Scan for the cell matching the given text and deliver its [X, Y] coordinate at center. 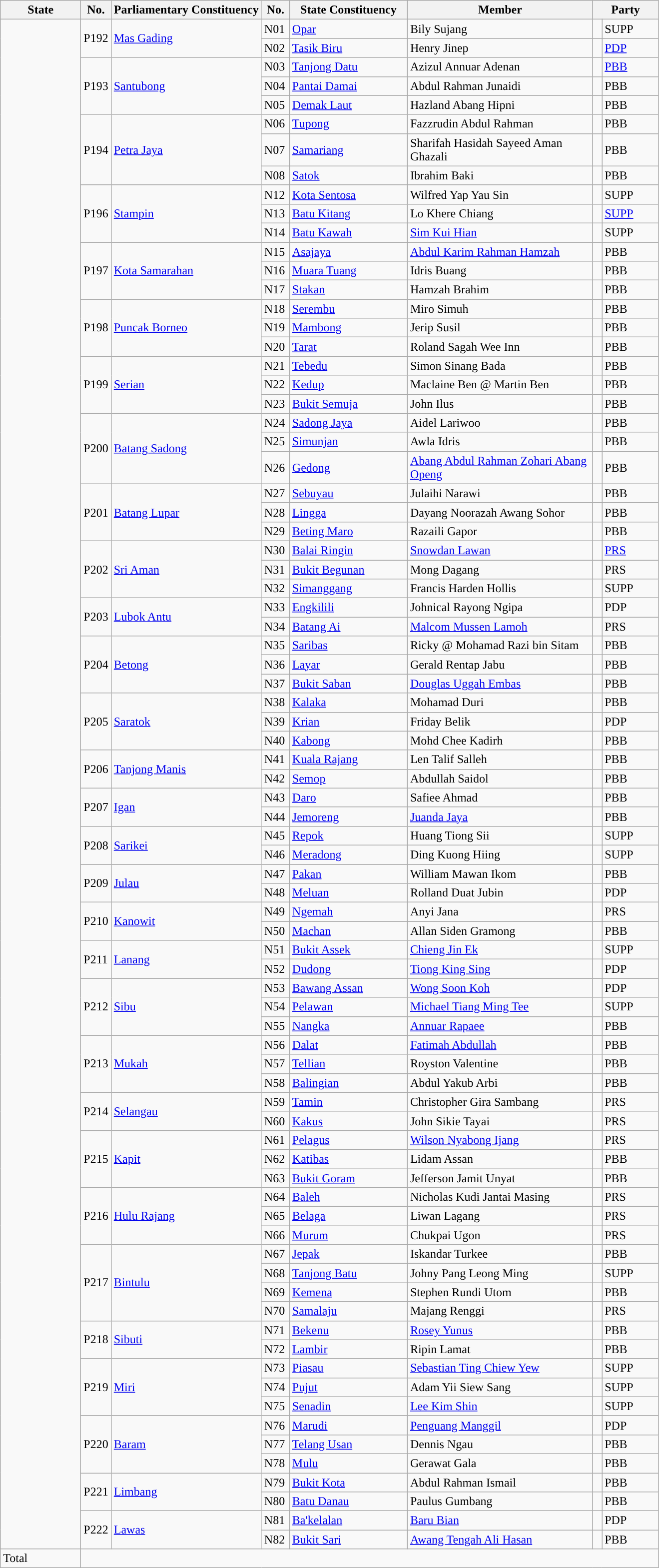
N55 [275, 1026]
P216 [96, 1216]
Tupong [348, 124]
Fazzrudin Abdul Rahman [500, 124]
Sri Aman [186, 569]
Ba'kelalan [348, 1521]
Hazland Abang Hipni [500, 105]
Juanda Jaya [500, 816]
Jerip Susil [500, 328]
Dayang Noorazah Awang Sohor [500, 512]
P204 [96, 665]
Chukpai Ugon [500, 1235]
Pelawan [348, 1007]
Pantai Damai [348, 86]
Party [626, 10]
N52 [275, 969]
Abdul Yakub Arbi [500, 1083]
N59 [275, 1102]
N03 [275, 67]
Gerawat Gala [500, 1463]
N68 [275, 1273]
P206 [96, 769]
P218 [96, 1340]
John Sikie Tayai [500, 1121]
Annuar Rapaee [500, 1026]
Murum [348, 1235]
Mulu [348, 1463]
N56 [275, 1045]
Stephen Rundi Utom [500, 1292]
P212 [96, 1007]
Simon Sinang Bada [500, 366]
N12 [275, 194]
Nangka [348, 1026]
Limbang [186, 1492]
Snowdan Lawan [500, 550]
Mambong [348, 328]
N33 [275, 608]
Paulus Gumbang [500, 1502]
Kanowit [186, 921]
Azizul Annuar Adenan [500, 67]
Puncak Borneo [186, 328]
Roland Sagah Wee Inn [500, 347]
N18 [275, 309]
Idris Buang [500, 271]
N23 [275, 404]
Serembu [348, 309]
Miri [186, 1387]
N22 [275, 385]
N73 [275, 1368]
N66 [275, 1235]
N05 [275, 105]
Santubong [186, 86]
Hamzah Brahim [500, 290]
N28 [275, 512]
Gedong [348, 468]
Hulu Rajang [186, 1216]
Batu Kitang [348, 213]
Bukit Begunan [348, 569]
Michael Tiang Ming Tee [500, 1007]
N77 [275, 1444]
Total [41, 1559]
N76 [275, 1425]
N41 [275, 760]
Kota Sentosa [348, 194]
Aidel Lariwoo [500, 423]
Dalat [348, 1045]
Henry Jinep [500, 48]
Sebuyau [348, 493]
P221 [96, 1492]
Lambir [348, 1349]
Lanang [186, 959]
Asajaya [348, 251]
P203 [96, 617]
Abang Abdul Rahman Zohari Abang Openg [500, 468]
P197 [96, 270]
N62 [275, 1159]
John Ilus [500, 404]
Allan Siden Gramong [500, 931]
Lo Khere Chiang [500, 213]
N38 [275, 703]
Ngemah [348, 912]
Abdul Rahman Junaidi [500, 86]
N21 [275, 366]
State Constituency [348, 10]
Bukit Kota [348, 1483]
Julaihi Narawi [500, 493]
N29 [275, 531]
Bukit Sari [348, 1540]
N34 [275, 627]
Nicholas Kudi Jantai Masing [500, 1197]
N75 [275, 1406]
N57 [275, 1064]
P200 [96, 449]
Dudong [348, 969]
Majang Renggi [500, 1311]
Daro [348, 797]
N70 [275, 1311]
Layar [348, 665]
Abdul Rahman Ismail [500, 1483]
Samariang [348, 150]
Baram [186, 1444]
Krian [348, 722]
N37 [275, 684]
Marudi [348, 1425]
Beting Maro [348, 531]
Kapit [186, 1159]
Saratok [186, 722]
Balingian [348, 1083]
N47 [275, 874]
Anyi Jana [500, 912]
Chieng Jin Ek [500, 950]
Simunjan [348, 442]
N08 [275, 175]
P210 [96, 921]
Francis Harden Hollis [500, 589]
N50 [275, 931]
P219 [96, 1387]
N02 [275, 48]
P208 [96, 845]
Jemoreng [348, 816]
Meradong [348, 854]
N32 [275, 589]
Douglas Uggah Embas [500, 684]
N01 [275, 29]
Wilson Nyabong Ijang [500, 1140]
N27 [275, 493]
N64 [275, 1197]
Kemena [348, 1292]
Mohamad Duri [500, 703]
Rosey Yunus [500, 1330]
N71 [275, 1330]
Telang Usan [348, 1444]
P193 [96, 86]
Maclaine Ben @ Martin Ben [500, 385]
Tarat [348, 347]
Mas Gading [186, 38]
Engkilili [348, 608]
Wilfred Yap Yau Sin [500, 194]
P192 [96, 38]
N20 [275, 347]
Baleh [348, 1197]
Lubok Antu [186, 617]
Rolland Duat Jubin [500, 893]
Penguang Manggil [500, 1425]
P220 [96, 1444]
Tanjong Manis [186, 769]
Samalaju [348, 1311]
Parliamentary Constituency [186, 10]
Katibas [348, 1159]
N16 [275, 271]
N39 [275, 722]
N25 [275, 442]
Member [500, 10]
N51 [275, 950]
N69 [275, 1292]
Serian [186, 385]
Gerald Rentap Jabu [500, 665]
N63 [275, 1178]
P205 [96, 722]
Piasau [348, 1368]
P202 [96, 569]
Sim Kui Hian [500, 232]
Pelagus [348, 1140]
N49 [275, 912]
N60 [275, 1121]
Mong Dagang [500, 569]
Sibuti [186, 1340]
Abdul Karim Rahman Hamzah [500, 251]
P215 [96, 1159]
N72 [275, 1349]
P199 [96, 385]
Awla Idris [500, 442]
Adam Yii Siew Sang [500, 1387]
Len Talif Salleh [500, 760]
N74 [275, 1387]
P209 [96, 883]
P211 [96, 959]
P207 [96, 807]
N79 [275, 1483]
P196 [96, 213]
N13 [275, 213]
N65 [275, 1216]
Pujut [348, 1387]
Meluan [348, 893]
P213 [96, 1064]
Tanjong Batu [348, 1273]
Jepak [348, 1254]
P222 [96, 1530]
Simanggang [348, 589]
Sarikei [186, 845]
Lidam Assan [500, 1159]
N07 [275, 150]
Tebedu [348, 366]
N36 [275, 665]
Batang Ai [348, 627]
P194 [96, 150]
N14 [275, 232]
Bintulu [186, 1283]
Bawang Assan [348, 988]
P201 [96, 512]
Pakan [348, 874]
Saribas [348, 646]
Ibrahim Baki [500, 175]
Balai Ringin [348, 550]
Tamin [348, 1102]
Kakus [348, 1121]
N04 [275, 86]
Julau [186, 883]
Bekenu [348, 1330]
Tiong King Sing [500, 969]
P217 [96, 1283]
Semop [348, 779]
N45 [275, 835]
Christopher Gira Sambang [500, 1102]
Machan [348, 931]
Sadong Jaya [348, 423]
Stampin [186, 213]
Senadin [348, 1406]
Safiee Ahmad [500, 797]
Malcom Mussen Lamoh [500, 627]
Ripin Lamat [500, 1349]
William Mawan Ikom [500, 874]
Opar [348, 29]
N46 [275, 854]
N58 [275, 1083]
Kuala Rajang [348, 760]
Batu Danau [348, 1502]
Ding Kuong Hiing [500, 854]
N67 [275, 1254]
P198 [96, 328]
N06 [275, 124]
Lingga [348, 512]
Stakan [348, 290]
N31 [275, 569]
Bily Sujang [500, 29]
Betong [186, 665]
N80 [275, 1502]
Tellian [348, 1064]
Bukit Saban [348, 684]
State [41, 10]
Bukit Semuja [348, 404]
Bukit Assek [348, 950]
Sharifah Hasidah Sayeed Aman Ghazali [500, 150]
Mohd Chee Kadirh [500, 741]
Johny Pang Leong Ming [500, 1273]
N44 [275, 816]
Lawas [186, 1530]
Friday Belik [500, 722]
Repok [348, 835]
N82 [275, 1540]
Wong Soon Koh [500, 988]
Johnical Rayong Ngipa [500, 608]
Razaili Gapor [500, 531]
N81 [275, 1521]
Bukit Goram [348, 1178]
N43 [275, 797]
N61 [275, 1140]
Iskandar Turkee [500, 1254]
Kabong [348, 741]
N24 [275, 423]
Abdullah Saidol [500, 779]
N53 [275, 988]
Jefferson Jamit Unyat [500, 1178]
Liwan Lagang [500, 1216]
Satok [348, 175]
Batang Lupar [186, 512]
Dennis Ngau [500, 1444]
N40 [275, 741]
N30 [275, 550]
N19 [275, 328]
Tasik Biru [348, 48]
Igan [186, 807]
N15 [275, 251]
N54 [275, 1007]
Petra Jaya [186, 150]
N35 [275, 646]
Sebastian Ting Chiew Yew [500, 1368]
Baru Bian [500, 1521]
N17 [275, 290]
Mukah [186, 1064]
Batang Sadong [186, 449]
Belaga [348, 1216]
Kalaka [348, 703]
Sibu [186, 1007]
N78 [275, 1463]
Selangau [186, 1111]
P214 [96, 1111]
N42 [275, 779]
Royston Valentine [500, 1064]
Demak Laut [348, 105]
N26 [275, 468]
Miro Simuh [500, 309]
Fatimah Abdullah [500, 1045]
Batu Kawah [348, 232]
Awang Tengah Ali Hasan [500, 1540]
N48 [275, 893]
Tanjong Datu [348, 67]
Kedup [348, 385]
Huang Tiong Sii [500, 835]
Ricky @ Mohamad Razi bin Sitam [500, 646]
Muara Tuang [348, 271]
Lee Kim Shin [500, 1406]
Kota Samarahan [186, 270]
